Identify which cell holds the provided text, then report its (x, y) central coordinate. 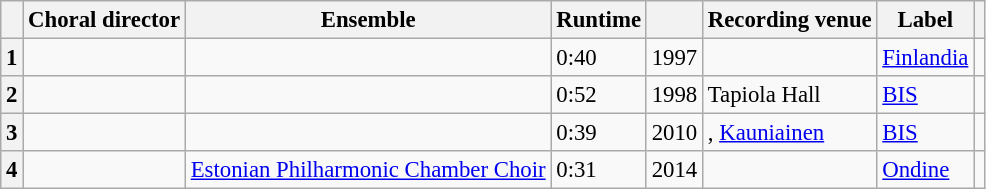
Finlandia (926, 58)
0:39 (598, 133)
Runtime (598, 20)
Tapiola Hall (789, 95)
3 (12, 133)
1998 (674, 95)
0:31 (598, 170)
2010 (674, 133)
0:40 (598, 58)
0:52 (598, 95)
2 (12, 95)
4 (12, 170)
2014 (674, 170)
Estonian Philharmonic Chamber Choir (368, 170)
Recording venue (789, 20)
Label (926, 20)
1 (12, 58)
, Kauniainen (789, 133)
Ensemble (368, 20)
Choral director (104, 20)
1997 (674, 58)
Ondine (926, 170)
